Extract the [X, Y] coordinate from the center of the cell holding the provided text.  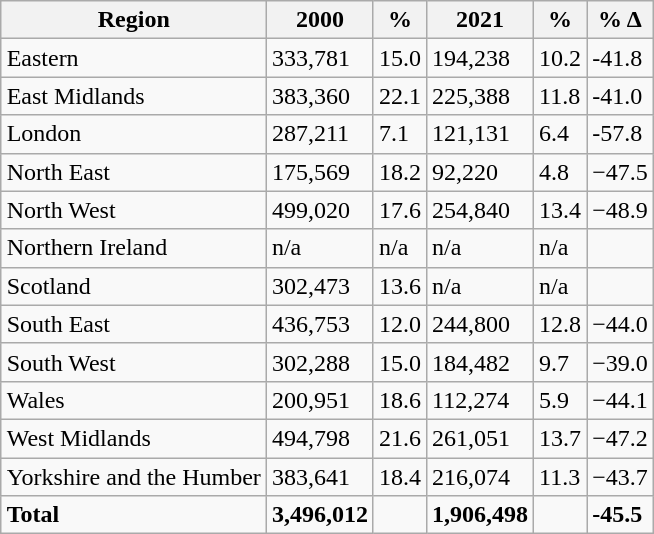
244,800 [480, 324]
-57.8 [620, 134]
112,274 [480, 400]
-45.5 [620, 515]
−47.5 [620, 172]
18.4 [400, 477]
Eastern [134, 58]
5.9 [560, 400]
10.2 [560, 58]
22.1 [400, 96]
333,781 [320, 58]
302,473 [320, 286]
−44.1 [620, 400]
Yorkshire and the Humber [134, 477]
499,020 [320, 210]
Northern Ireland [134, 248]
216,074 [480, 477]
West Midlands [134, 438]
302,288 [320, 362]
175,569 [320, 172]
4.8 [560, 172]
−48.9 [620, 210]
287,211 [320, 134]
17.6 [400, 210]
South East [134, 324]
92,220 [480, 172]
494,798 [320, 438]
1,906,498 [480, 515]
South West [134, 362]
254,840 [480, 210]
Region [134, 20]
13.4 [560, 210]
200,951 [320, 400]
436,753 [320, 324]
13.6 [400, 286]
225,388 [480, 96]
11.8 [560, 96]
121,131 [480, 134]
−47.2 [620, 438]
261,051 [480, 438]
194,238 [480, 58]
−44.0 [620, 324]
North East [134, 172]
−43.7 [620, 477]
East Midlands [134, 96]
2000 [320, 20]
12.8 [560, 324]
-41.8 [620, 58]
18.2 [400, 172]
184,482 [480, 362]
3,496,012 [320, 515]
% Δ [620, 20]
Total [134, 515]
2021 [480, 20]
13.7 [560, 438]
11.3 [560, 477]
Scotland [134, 286]
12.0 [400, 324]
London [134, 134]
Wales [134, 400]
North West [134, 210]
383,360 [320, 96]
18.6 [400, 400]
−39.0 [620, 362]
383,641 [320, 477]
7.1 [400, 134]
-41.0 [620, 96]
6.4 [560, 134]
21.6 [400, 438]
9.7 [560, 362]
